Locate the cell with the specified text and output its [x, y] center coordinate. 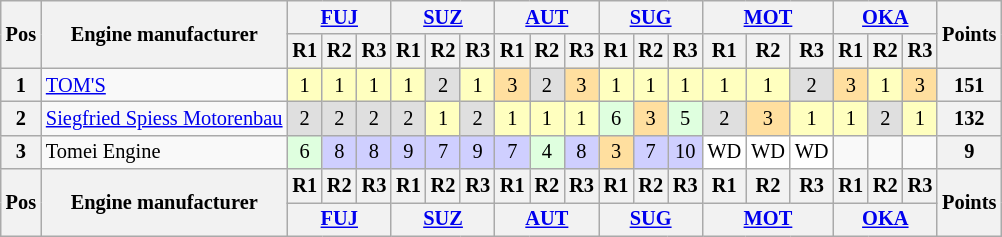
TOM'S [164, 85]
Tomei Engine [164, 152]
5 [686, 118]
151 [969, 85]
132 [969, 118]
10 [686, 152]
Siegfried Spiess Motorenbau [164, 118]
4 [548, 152]
